Locate the cell with the specified text and output its [X, Y] center coordinate. 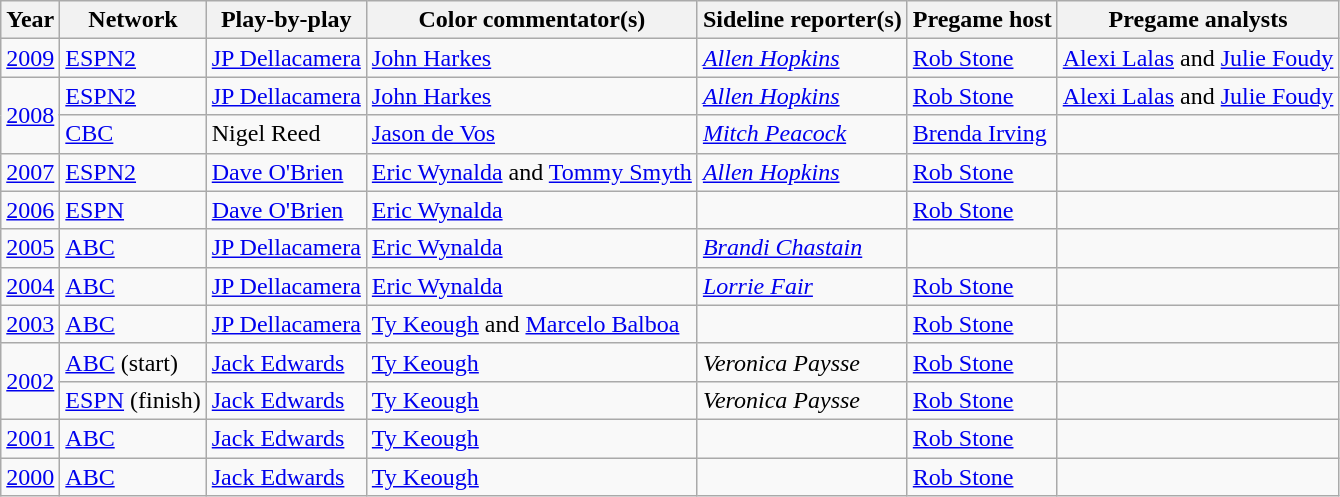
2002 [30, 381]
2008 [30, 115]
ABC (start) [133, 362]
2007 [30, 172]
Lorrie Fair [802, 286]
2000 [30, 477]
ESPN (finish) [133, 400]
2006 [30, 210]
ESPN [133, 210]
Mitch Peacock [802, 134]
Pregame host [982, 20]
2009 [30, 58]
Ty Keough and Marcelo Balboa [532, 324]
Sideline reporter(s) [802, 20]
Brenda Irving [982, 134]
Play-by-play [286, 20]
Network [133, 20]
CBC [133, 134]
Color commentator(s) [532, 20]
2001 [30, 438]
2005 [30, 248]
2004 [30, 286]
Pregame analysts [1198, 20]
Eric Wynalda and Tommy Smyth [532, 172]
2003 [30, 324]
Jason de Vos [532, 134]
Year [30, 20]
Brandi Chastain [802, 248]
Nigel Reed [286, 134]
